Locate the cell with the specified text and output its (X, Y) center coordinate. 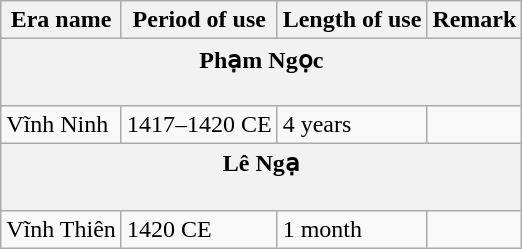
Period of use (199, 20)
Lê Ngạ (262, 176)
Era name (62, 20)
1417–1420 CE (199, 124)
Length of use (352, 20)
1 month (352, 229)
Phạm Ngọc (262, 72)
4 years (352, 124)
Remark (474, 20)
1420 CE (199, 229)
Vĩnh Ninh (62, 124)
Vĩnh Thiên (62, 229)
